Scan for the cell matching the given text and deliver its [X, Y] coordinate at center. 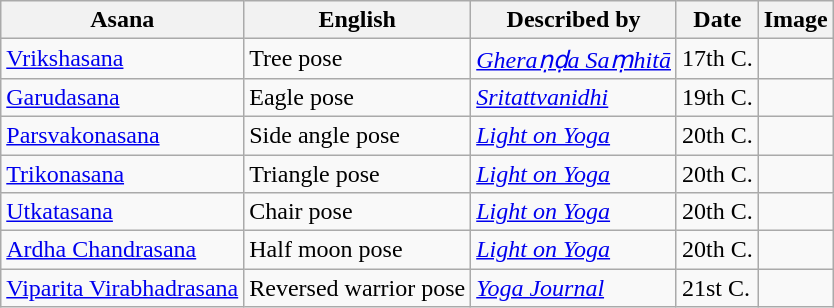
Sritattvanidhi [574, 97]
Vrikshasana [122, 59]
Parsvakonasana [122, 135]
Viparita Virabhadrasana [122, 288]
Asana [122, 20]
Half moon pose [358, 250]
Ardha Chandrasana [122, 250]
Utkatasana [122, 212]
Date [717, 20]
Side angle pose [358, 135]
English [358, 20]
Trikonasana [122, 173]
Reversed warrior pose [358, 288]
Garudasana [122, 97]
Triangle pose [358, 173]
Chair pose [358, 212]
21st C. [717, 288]
17th C. [717, 59]
Gheraṇḍa Saṃhitā [574, 59]
Image [796, 20]
Tree pose [358, 59]
Described by [574, 20]
Yoga Journal [574, 288]
19th C. [717, 97]
Eagle pose [358, 97]
